Capture the cell that displays the provided text and extract its [X, Y] central coordinate. 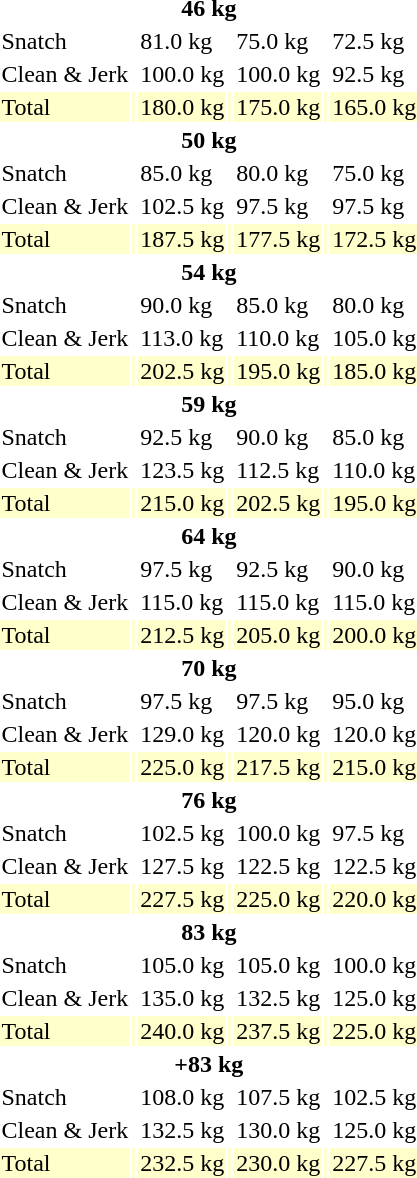
180.0 kg [182, 107]
107.5 kg [278, 1097]
215.0 kg [182, 503]
75.0 kg [278, 41]
230.0 kg [278, 1163]
240.0 kg [182, 1031]
81.0 kg [182, 41]
120.0 kg [278, 734]
187.5 kg [182, 239]
122.5 kg [278, 866]
110.0 kg [278, 338]
175.0 kg [278, 107]
227.5 kg [182, 899]
237.5 kg [278, 1031]
129.0 kg [182, 734]
177.5 kg [278, 239]
123.5 kg [182, 470]
112.5 kg [278, 470]
113.0 kg [182, 338]
127.5 kg [182, 866]
195.0 kg [278, 371]
212.5 kg [182, 635]
130.0 kg [278, 1130]
232.5 kg [182, 1163]
205.0 kg [278, 635]
108.0 kg [182, 1097]
135.0 kg [182, 998]
80.0 kg [278, 173]
217.5 kg [278, 767]
